Pinpoint the cell where the given text exists, returning its [X, Y] midpoint coordinate. 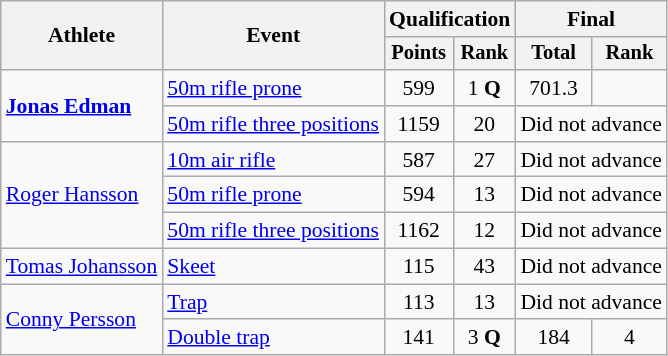
1159 [418, 124]
Skeet [273, 267]
1162 [418, 231]
Total [554, 54]
Tomas Johansson [82, 267]
599 [418, 88]
Event [273, 36]
Jonas Edman [82, 106]
587 [418, 160]
Conny Persson [82, 320]
Roger Hansson [82, 196]
20 [484, 124]
12 [484, 231]
43 [484, 267]
141 [418, 338]
184 [554, 338]
115 [418, 267]
113 [418, 302]
27 [484, 160]
4 [630, 338]
701.3 [554, 88]
1 Q [484, 88]
Points [418, 54]
Final [591, 19]
Trap [273, 302]
Qualification [450, 19]
3 Q [484, 338]
10m air rifle [273, 160]
Double trap [273, 338]
Athlete [82, 36]
594 [418, 195]
